Capture the cell that displays the provided text and extract its [X, Y] central coordinate. 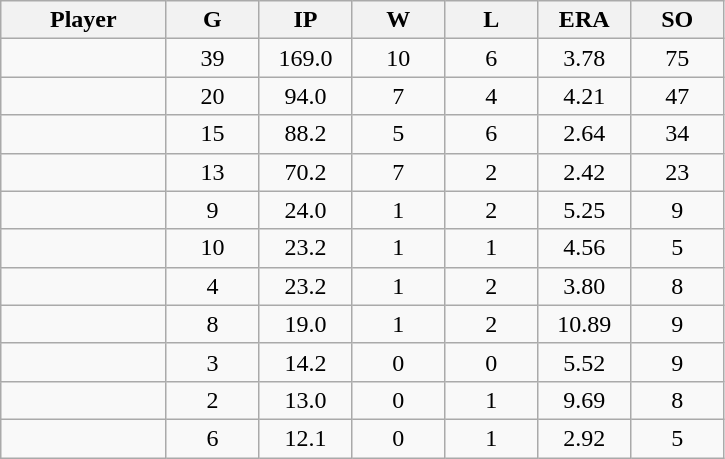
IP [306, 20]
13.0 [306, 400]
13 [212, 172]
SO [678, 20]
G [212, 20]
W [398, 20]
3.80 [584, 286]
L [492, 20]
3 [212, 362]
169.0 [306, 58]
19.0 [306, 324]
24.0 [306, 210]
2.92 [584, 438]
ERA [584, 20]
34 [678, 134]
70.2 [306, 172]
75 [678, 58]
4.56 [584, 248]
4.21 [584, 96]
5.52 [584, 362]
39 [212, 58]
9.69 [584, 400]
2.42 [584, 172]
12.1 [306, 438]
20 [212, 96]
3.78 [584, 58]
88.2 [306, 134]
94.0 [306, 96]
5.25 [584, 210]
2.64 [584, 134]
15 [212, 134]
23 [678, 172]
Player [84, 20]
14.2 [306, 362]
47 [678, 96]
10.89 [584, 324]
